Locate the cell with the specified text and output its [X, Y] center coordinate. 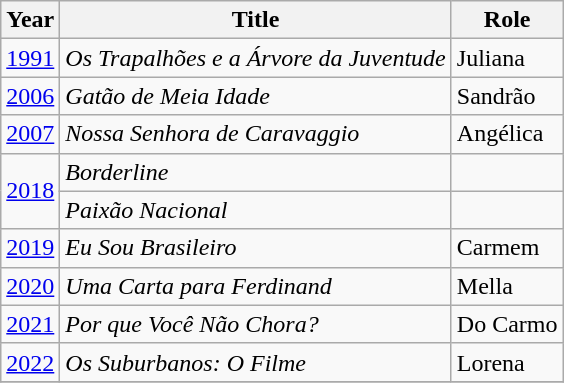
Eu Sou Brasileiro [256, 248]
Juliana [507, 58]
Year [30, 20]
Os Trapalhões e a Árvore da Juventude [256, 58]
2021 [30, 324]
Borderline [256, 172]
2020 [30, 286]
Os Suburbanos: O Filme [256, 362]
Nossa Senhora de Caravaggio [256, 134]
Gatão de Meia Idade [256, 96]
Role [507, 20]
2022 [30, 362]
Title [256, 20]
Do Carmo [507, 324]
Angélica [507, 134]
Lorena [507, 362]
Carmem [507, 248]
Sandrão [507, 96]
2018 [30, 191]
Uma Carta para Ferdinand [256, 286]
2007 [30, 134]
Paixão Nacional [256, 210]
Mella [507, 286]
Por que Você Não Chora? [256, 324]
2006 [30, 96]
1991 [30, 58]
2019 [30, 248]
